Search for the cell housing the specified text and yield its (x, y) center coordinate. 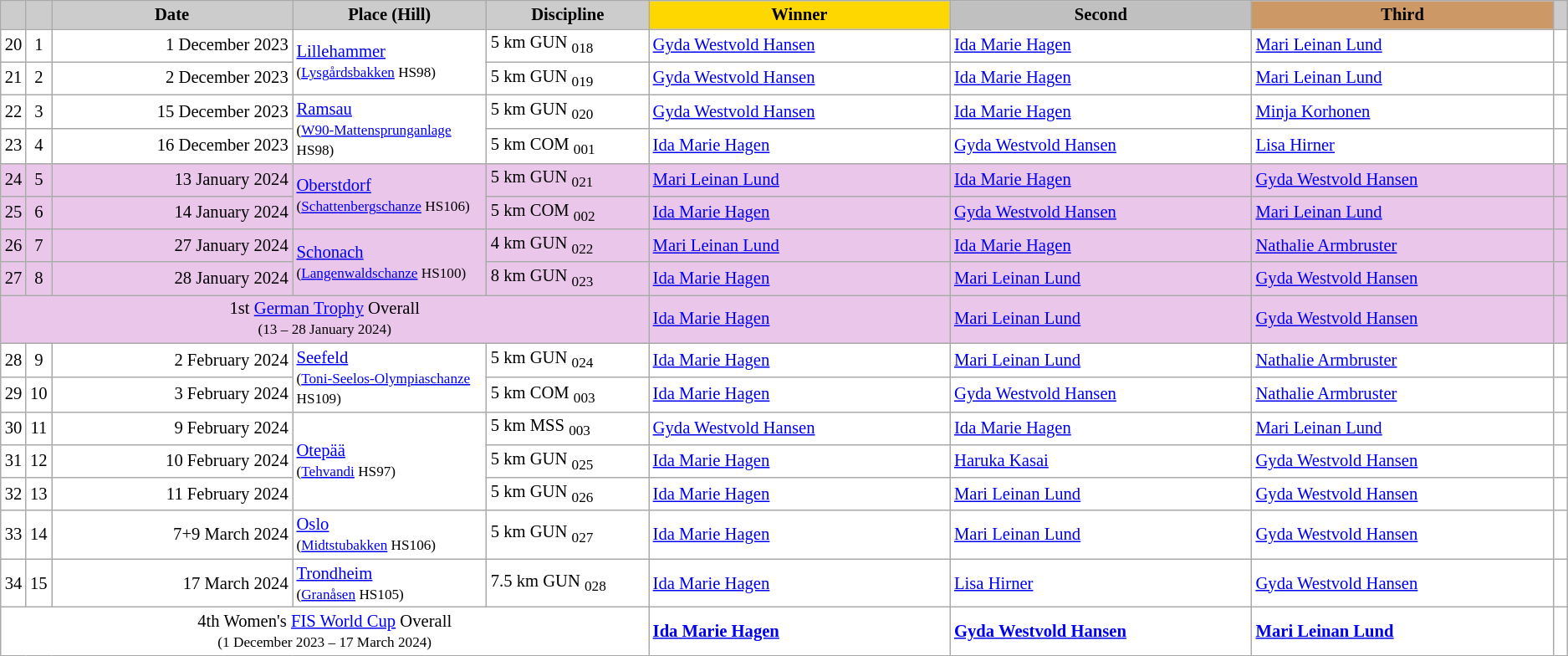
Minja Korhonen (1403, 112)
21 (13, 79)
3 February 2024 (172, 395)
5 km GUN 025 (568, 460)
5 km MSS 003 (568, 428)
24 (13, 179)
11 (38, 428)
27 (13, 278)
5 km GUN 021 (568, 179)
22 (13, 112)
5 km GUN 027 (568, 535)
10 (38, 395)
33 (13, 535)
1 (38, 45)
Second (1101, 14)
Winner (799, 14)
Ramsau(W90-Mattensprunganlage HS98) (390, 129)
5 km COM 001 (568, 146)
34 (13, 583)
9 February 2024 (172, 428)
Oberstdorf(Schattenbergschanze HS106) (390, 196)
7 (38, 246)
15 (38, 583)
8 (38, 278)
6 (38, 213)
29 (13, 395)
7+9 March 2024 (172, 535)
17 March 2024 (172, 583)
Otepää(Tehvandi HS97) (390, 461)
7.5 km GUN 028 (568, 583)
1 December 2023 (172, 45)
13 (38, 494)
31 (13, 460)
12 (38, 460)
5 km COM 002 (568, 213)
3 (38, 112)
26 (13, 246)
Date (172, 14)
Oslo(Midtstubakken HS106) (390, 535)
2 December 2023 (172, 79)
20 (13, 45)
Schonach(Langenwaldschanze HS100) (390, 263)
4 km GUN 022 (568, 246)
5 (38, 179)
1st German Trophy Overall(13 – 28 January 2024) (324, 319)
32 (13, 494)
4 (38, 146)
4th Women's FIS World Cup Overall(1 December 2023 – 17 March 2024) (324, 631)
Place (Hill) (390, 14)
25 (13, 213)
Haruka Kasai (1101, 460)
5 km GUN 019 (568, 79)
9 (38, 360)
5 km COM 003 (568, 395)
Discipline (568, 14)
2 February 2024 (172, 360)
8 km GUN 023 (568, 278)
28 (13, 360)
Third (1403, 14)
5 km GUN 020 (568, 112)
13 January 2024 (172, 179)
Trondheim(Granåsen HS105) (390, 583)
11 February 2024 (172, 494)
14 January 2024 (172, 213)
5 km GUN 018 (568, 45)
2 (38, 79)
27 January 2024 (172, 246)
Seefeld(Toni-Seelos-Olympiaschanze HS109) (390, 377)
5 km GUN 026 (568, 494)
16 December 2023 (172, 146)
10 February 2024 (172, 460)
15 December 2023 (172, 112)
28 January 2024 (172, 278)
14 (38, 535)
Lillehammer(Lysgårdsbakken HS98) (390, 62)
23 (13, 146)
30 (13, 428)
5 km GUN 024 (568, 360)
